For the text-containing cell, return its midpoint in (x, y) coordinate format. 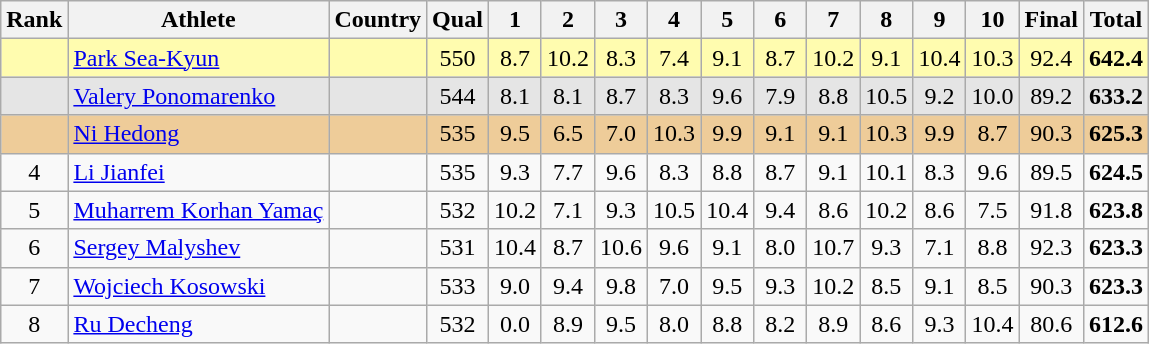
Sergey Malyshev (198, 248)
9 (940, 20)
10.0 (992, 96)
Final (1051, 20)
Muharrem Korhan Yamaç (198, 210)
633.2 (1116, 96)
Athlete (198, 20)
7.9 (780, 96)
91.8 (1051, 210)
Total (1116, 20)
7.4 (674, 58)
10.6 (620, 248)
6.5 (568, 134)
612.6 (1116, 324)
1 (514, 20)
531 (458, 248)
10.1 (886, 172)
642.4 (1116, 58)
3 (620, 20)
7.7 (568, 172)
623.8 (1116, 210)
2 (568, 20)
625.3 (1116, 134)
8.2 (780, 324)
Qual (458, 20)
Ru Decheng (198, 324)
92.3 (1051, 248)
Rank (34, 20)
10 (992, 20)
80.6 (1051, 324)
533 (458, 286)
10.7 (834, 248)
89.2 (1051, 96)
9.0 (514, 286)
550 (458, 58)
7.5 (992, 210)
544 (458, 96)
Ni Hedong (198, 134)
624.5 (1116, 172)
89.5 (1051, 172)
9.8 (620, 286)
0.0 (514, 324)
Li Jianfei (198, 172)
92.4 (1051, 58)
Country (378, 20)
Wojciech Kosowski (198, 286)
Valery Ponomarenko (198, 96)
Park Sea-Kyun (198, 58)
9.2 (940, 96)
